Return the (X, Y) coordinate for the center point of the cell that contains the specified text.  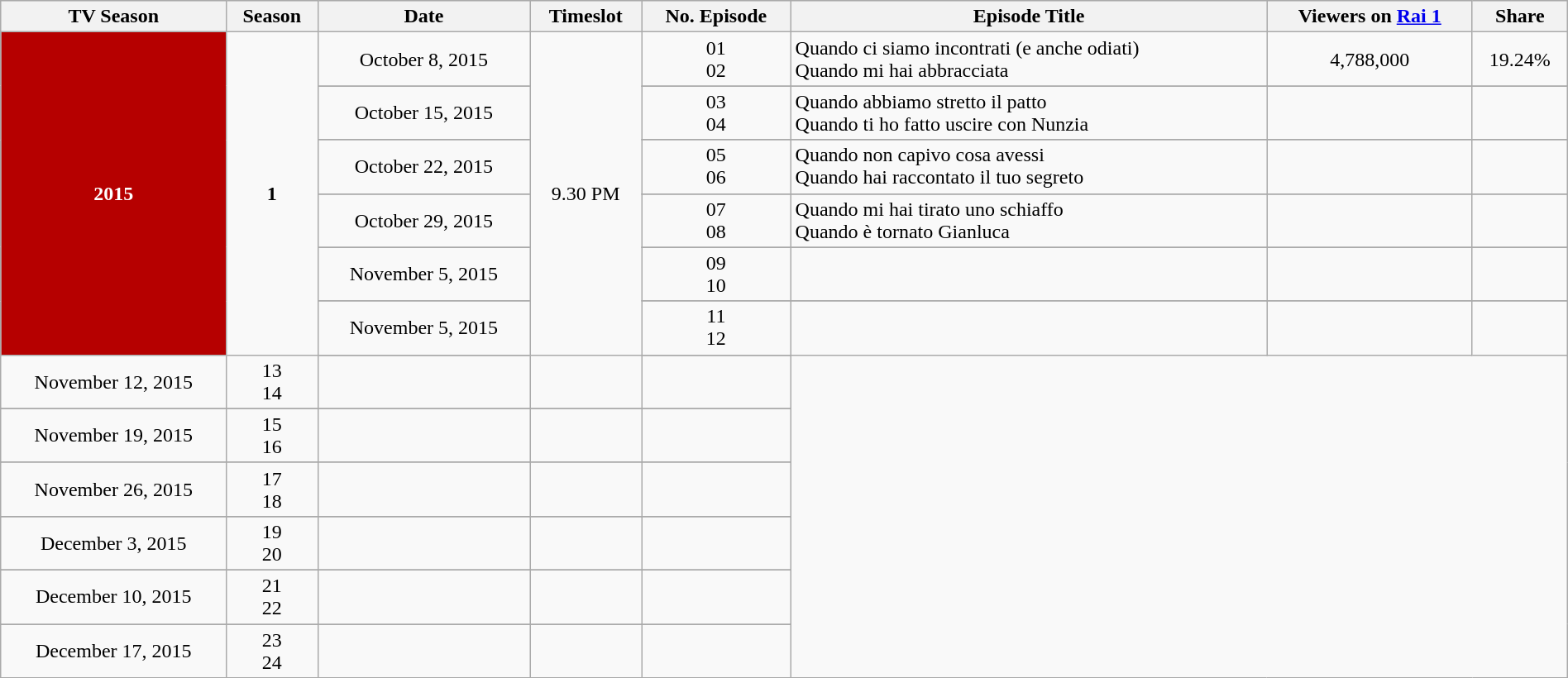
November 19, 2015 (114, 435)
4,788,000 (1370, 60)
1516 (272, 435)
0506 (716, 167)
October 22, 2015 (423, 167)
Share (1520, 17)
October 29, 2015 (423, 220)
November 26, 2015 (114, 489)
2122 (272, 597)
December 10, 2015 (114, 597)
Episode Title (1029, 17)
Viewers on Rai 1 (1370, 17)
November 12, 2015 (114, 382)
0304 (716, 112)
0708 (716, 220)
Quando ci siamo incontrati (e anche odiati) Quando mi hai abbracciata (1029, 60)
1314 (272, 382)
Date (423, 17)
0910 (716, 275)
1920 (272, 542)
19.24% (1520, 60)
Timeslot (586, 17)
1718 (272, 489)
October 8, 2015 (423, 60)
Quando abbiamo stretto il patto Quando ti ho fatto uscire con Nunzia (1029, 112)
2324 (272, 650)
October 15, 2015 (423, 112)
Season (272, 17)
December 3, 2015 (114, 542)
1 (272, 193)
TV Season (114, 17)
1112 (716, 327)
9.30 PM (586, 193)
Quando non capivo cosa avessi Quando hai raccontato il tuo segreto (1029, 167)
No. Episode (716, 17)
Quando mi hai tirato uno schiaffo Quando è tornato Gianluca (1029, 220)
2015 (114, 193)
December 17, 2015 (114, 650)
0102 (716, 60)
